Return [X, Y] of the center of cell containing provided text 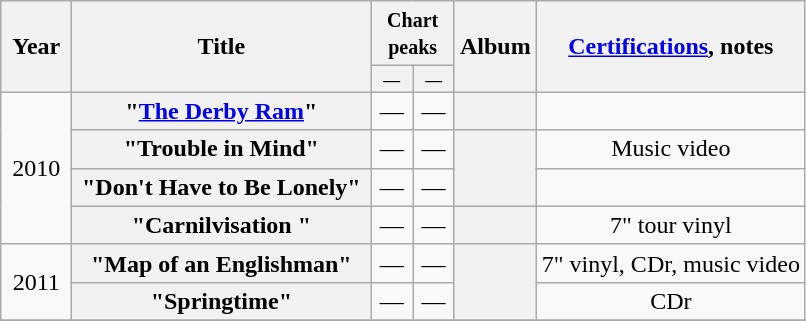
Chart peaks [413, 34]
"Map of an Englishman" [222, 263]
"Don't Have to Be Lonely" [222, 187]
7" tour vinyl [670, 225]
Album [495, 46]
Music video [670, 149]
CDr [670, 301]
"Carnilvisation " [222, 225]
2010 [36, 168]
2011 [36, 282]
Title [222, 46]
Year [36, 46]
"The Derby Ram" [222, 111]
Certifications, notes [670, 46]
7" vinyl, CDr, music video [670, 263]
"Springtime" [222, 301]
"Trouble in Mind" [222, 149]
